Return the (x, y) coordinate for the center point of the cell that contains the specified text.  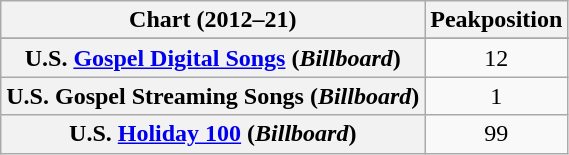
U.S. Gospel Digital Songs (Billboard) (213, 58)
12 (496, 58)
U.S. Holiday 100 (Billboard) (213, 134)
Chart (2012–21) (213, 20)
99 (496, 134)
Peakposition (496, 20)
1 (496, 96)
U.S. Gospel Streaming Songs (Billboard) (213, 96)
